Pinpoint the cell where the given text exists, returning its (x, y) midpoint coordinate. 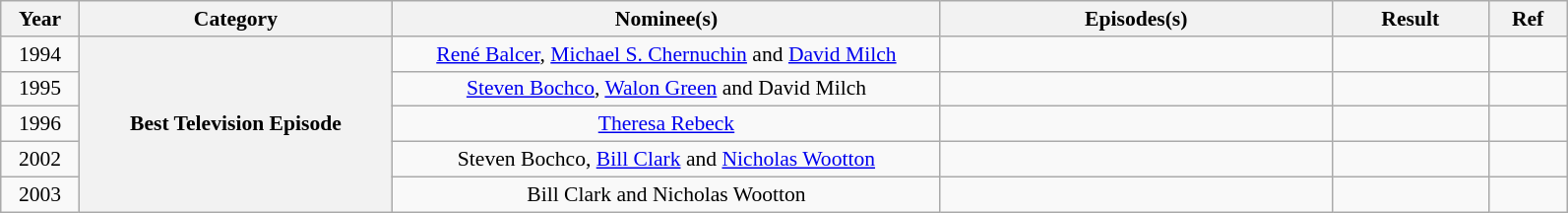
Episodes(s) (1136, 19)
Year (40, 19)
Category (235, 19)
Theresa Rebeck (667, 124)
2003 (40, 194)
1995 (40, 89)
1994 (40, 54)
Result (1410, 19)
Ref (1528, 19)
Nominee(s) (667, 19)
Steven Bochco, Bill Clark and Nicholas Wootton (667, 160)
1996 (40, 124)
Bill Clark and Nicholas Wootton (667, 194)
Steven Bochco, Walon Green and David Milch (667, 89)
2002 (40, 160)
René Balcer, Michael S. Chernuchin and David Milch (667, 54)
Best Television Episode (235, 124)
